Search for the cell housing the specified text and yield its [X, Y] center coordinate. 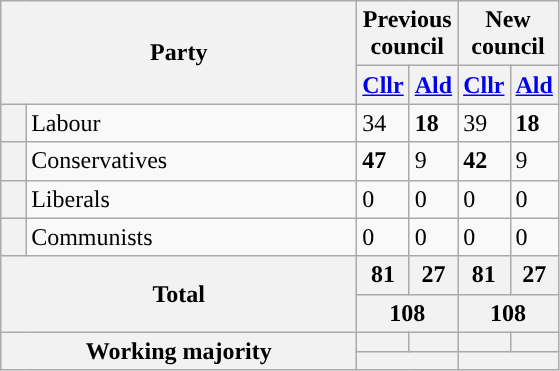
Total [179, 294]
Communists [192, 237]
Party [179, 52]
Conservatives [192, 161]
Previous council [408, 34]
34 [383, 123]
47 [383, 161]
New council [508, 34]
Labour [192, 123]
Liberals [192, 199]
42 [484, 161]
Working majority [179, 351]
39 [484, 123]
